Capture the cell that displays the provided text and extract its (x, y) central coordinate. 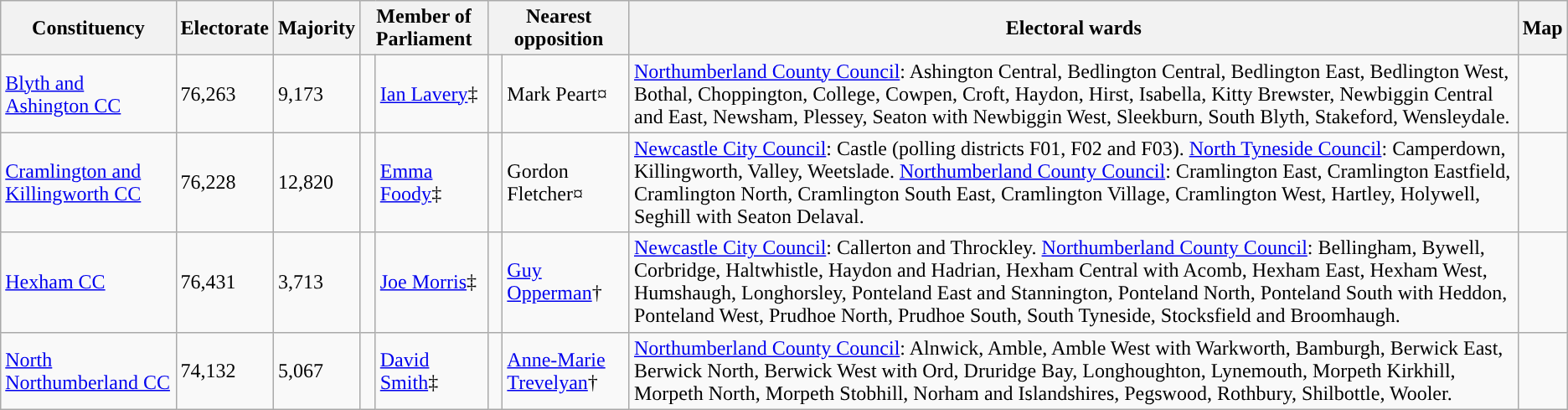
Emma Foody‡ (432, 183)
Electorate (224, 29)
Hexham CC (89, 282)
76,263 (224, 94)
9,173 (317, 94)
North Northumberland CC (89, 371)
76,431 (224, 282)
76,228 (224, 183)
Blyth and Ashington CC (89, 94)
74,132 (224, 371)
Member of Parliament (424, 29)
12,820 (317, 183)
Anne-Marie Trevelyan† (566, 371)
Ian Lavery‡ (432, 94)
Constituency (89, 29)
Map (1543, 29)
Majority (317, 29)
Mark Peart¤ (566, 94)
Cramlington and Killingworth CC (89, 183)
Gordon Fletcher¤ (566, 183)
5,067 (317, 371)
David Smith‡ (432, 371)
3,713 (317, 282)
Electoral wards (1074, 29)
Nearest opposition (560, 29)
Joe Morris‡ (432, 282)
Guy Opperman† (566, 282)
